Pinpoint the cell where the given text exists, returning its [X, Y] midpoint coordinate. 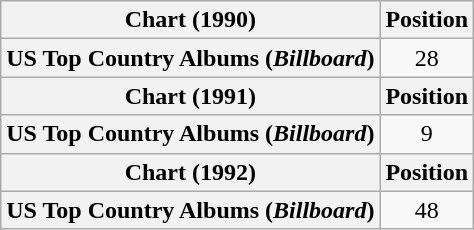
Chart (1990) [190, 20]
Chart (1991) [190, 96]
28 [427, 58]
9 [427, 134]
Chart (1992) [190, 172]
48 [427, 210]
